Pinpoint the cell where the given text exists, returning its [x, y] midpoint coordinate. 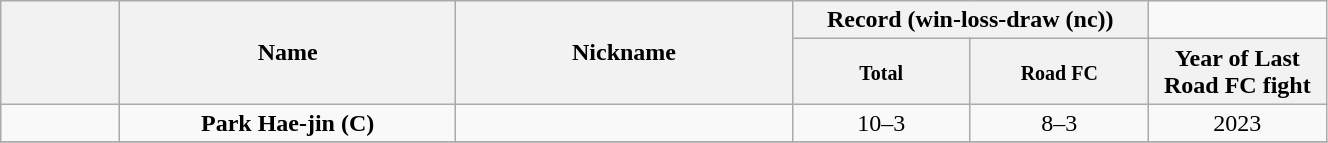
Park Hae-jin (C) [287, 123]
2023 [1237, 123]
Total [881, 72]
Nickname [624, 52]
Road FC [1059, 72]
Name [287, 52]
Year of Last Road FC fight [1237, 72]
Record (win-loss-draw (nc)) [970, 20]
10–3 [881, 123]
8–3 [1059, 123]
